For the text-containing cell, return its midpoint in [x, y] coordinate format. 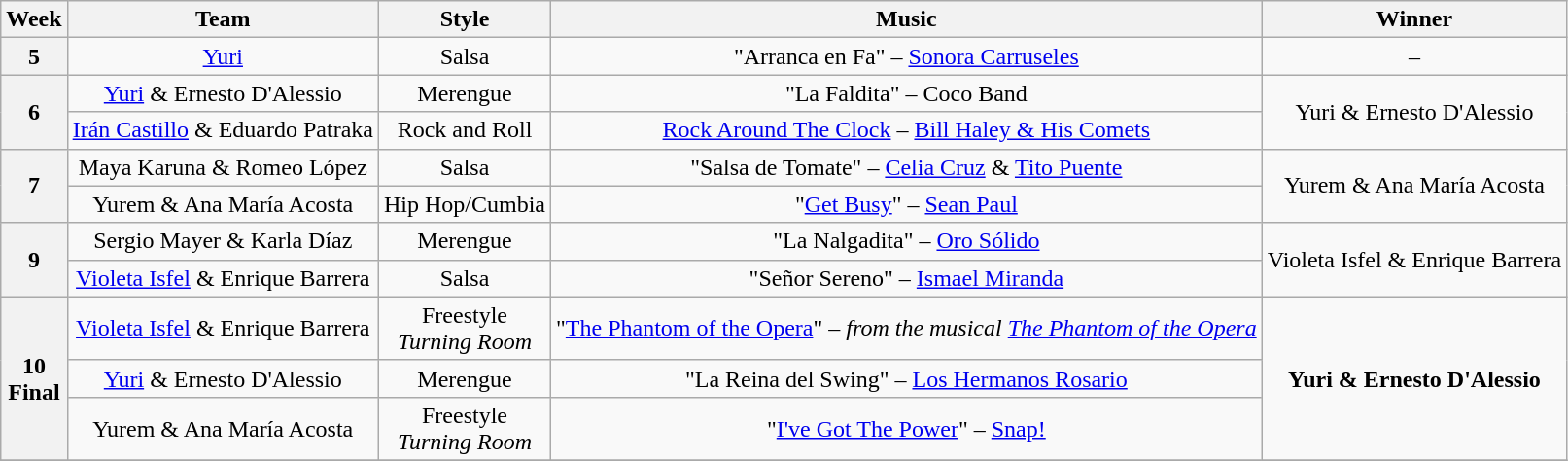
Hip Hop/Cumbia [465, 204]
Music [907, 19]
Rock Around The Clock – Bill Haley & His Comets [907, 130]
9 [34, 260]
10Final [34, 378]
– [1414, 56]
Sergio Mayer & Karla Díaz [223, 241]
"Señor Sereno" – Ismael Miranda [907, 278]
"Get Busy" – Sean Paul [907, 204]
"La Nalgadita" – Oro Sólido [907, 241]
Irán Castillo & Eduardo Patraka [223, 130]
Maya Karuna & Romeo López [223, 167]
Winner [1414, 19]
Yuri [223, 56]
7 [34, 186]
Style [465, 19]
Rock and Roll [465, 130]
6 [34, 112]
Week [34, 19]
"The Phantom of the Opera" – from the musical The Phantom of the Opera [907, 329]
5 [34, 56]
"Salsa de Tomate" – Celia Cruz & Tito Puente [907, 167]
"Arranca en Fa" – Sonora Carruseles [907, 56]
"La Faldita" – Coco Band [907, 93]
Team [223, 19]
"I've Got The Power" – Snap! [907, 428]
"La Reina del Swing" – Los Hermanos Rosario [907, 378]
